Output the [X, Y] coordinate of the center of the cell containing the given text.  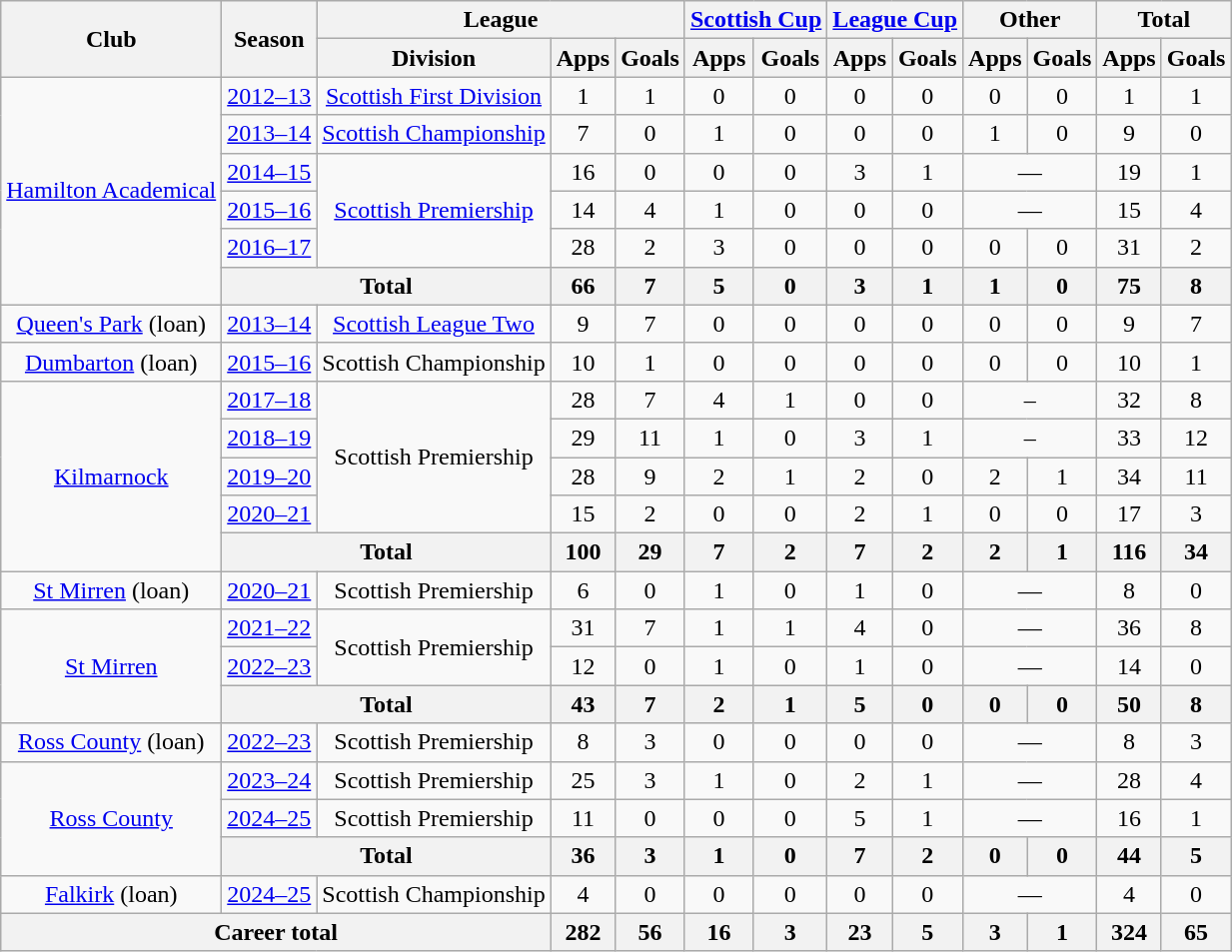
2012–13 [270, 96]
282 [583, 932]
Kilmarnock [112, 476]
2019–20 [270, 476]
17 [1129, 514]
33 [1129, 438]
League Cup [895, 20]
2014–15 [270, 172]
2017–18 [270, 400]
League [502, 20]
44 [1129, 856]
Career total [276, 932]
Scottish Cup [755, 20]
Ross County (loan) [112, 742]
75 [1129, 286]
50 [1129, 704]
Other [1030, 20]
65 [1196, 932]
2018–19 [270, 438]
2016–17 [270, 248]
Hamilton Academical [112, 191]
116 [1129, 552]
2023–24 [270, 780]
Queen's Park (loan) [112, 324]
6 [583, 590]
Season [270, 39]
Scottish First Division [434, 96]
56 [650, 932]
St Mirren (loan) [112, 590]
Falkirk (loan) [112, 894]
Club [112, 39]
66 [583, 286]
Division [434, 58]
2021–22 [270, 628]
19 [1129, 172]
23 [859, 932]
43 [583, 704]
Scottish League Two [434, 324]
Ross County [112, 818]
100 [583, 552]
32 [1129, 400]
25 [583, 780]
St Mirren [112, 666]
324 [1129, 932]
Dumbarton (loan) [112, 362]
